Pinpoint the cell where the given text exists, returning its (X, Y) midpoint coordinate. 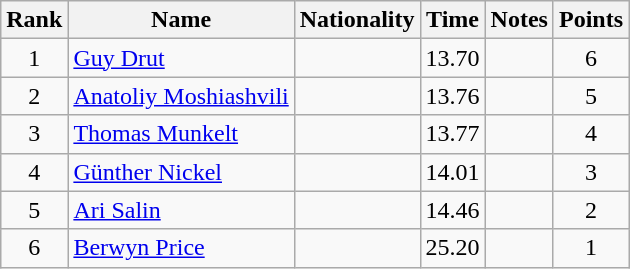
Name (181, 20)
Nationality (357, 20)
14.01 (452, 172)
Berwyn Price (181, 248)
Ari Salin (181, 210)
Thomas Munkelt (181, 134)
Anatoliy Moshiashvili (181, 96)
Günther Nickel (181, 172)
Rank (34, 20)
Guy Drut (181, 58)
25.20 (452, 248)
Notes (519, 20)
Points (590, 20)
13.70 (452, 58)
13.77 (452, 134)
14.46 (452, 210)
13.76 (452, 96)
Time (452, 20)
